Find where the given text appears and provide that cell's center as (X, Y) coordinate. 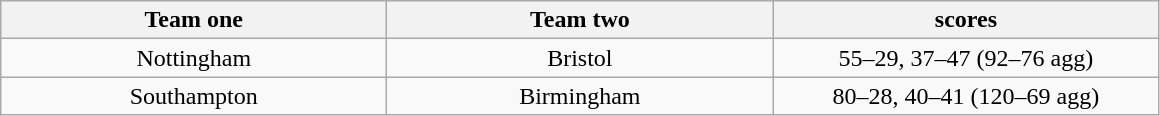
Nottingham (194, 58)
scores (966, 20)
Team two (580, 20)
55–29, 37–47 (92–76 agg) (966, 58)
Team one (194, 20)
80–28, 40–41 (120–69 agg) (966, 96)
Bristol (580, 58)
Birmingham (580, 96)
Southampton (194, 96)
